Extract the (x, y) coordinate from the center of the cell holding the provided text.  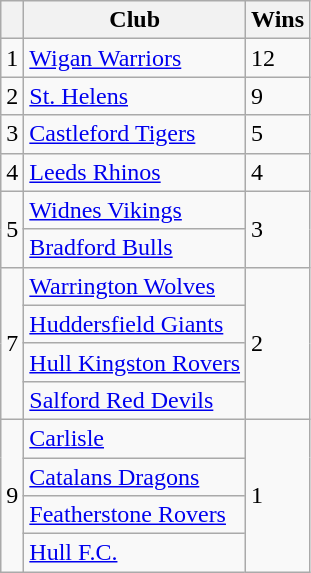
Huddersfield Giants (135, 324)
Carlisle (135, 438)
Castleford Tigers (135, 134)
Wigan Warriors (135, 58)
Salford Red Devils (135, 400)
Leeds Rhinos (135, 172)
Widnes Vikings (135, 210)
Wins (278, 20)
Hull Kingston Rovers (135, 362)
Club (135, 20)
Bradford Bulls (135, 248)
Featherstone Rovers (135, 515)
Catalans Dragons (135, 477)
Warrington Wolves (135, 286)
12 (278, 58)
7 (12, 343)
St. Helens (135, 96)
Hull F.C. (135, 553)
